Find where the given text appears and provide that cell's center as (X, Y) coordinate. 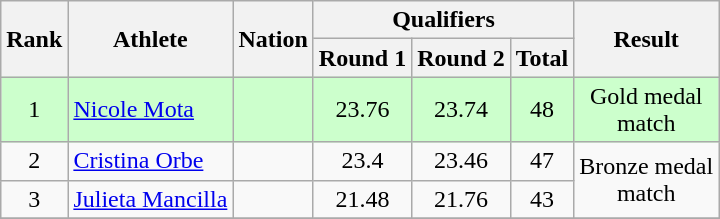
Round 2 (461, 58)
Julieta Mancilla (150, 199)
23.76 (362, 110)
21.76 (461, 199)
47 (542, 161)
Gold medalmatch (646, 110)
43 (542, 199)
23.74 (461, 110)
Bronze medalmatch (646, 180)
Nicole Mota (150, 110)
23.4 (362, 161)
Nation (273, 39)
21.48 (362, 199)
Round 1 (362, 58)
2 (34, 161)
3 (34, 199)
Cristina Orbe (150, 161)
Total (542, 58)
Athlete (150, 39)
Qualifiers (443, 20)
48 (542, 110)
23.46 (461, 161)
Rank (34, 39)
1 (34, 110)
Result (646, 39)
